Provide the (X, Y) coordinate of the cell's center where the given text is located.  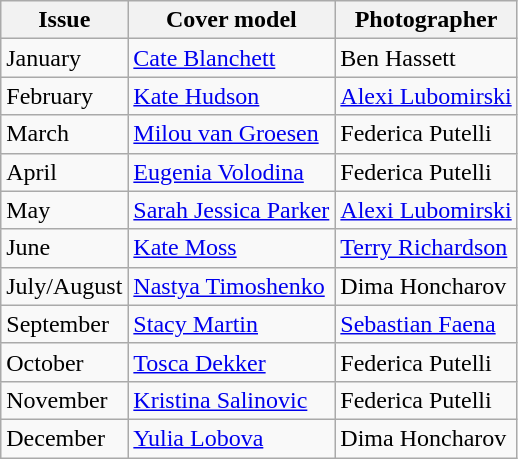
December (64, 438)
March (64, 134)
November (64, 400)
Stacy Martin (232, 324)
Kristina Salinovic (232, 400)
January (64, 58)
Ben Hassett (426, 58)
Kate Hudson (232, 96)
Cate Blanchett (232, 58)
May (64, 210)
Cover model (232, 20)
Milou van Groesen (232, 134)
Sebastian Faena (426, 324)
April (64, 172)
Terry Richardson (426, 248)
Yulia Lobova (232, 438)
Nastya Timoshenko (232, 286)
Kate Moss (232, 248)
Photographer (426, 20)
September (64, 324)
June (64, 248)
July/August (64, 286)
Issue (64, 20)
Tosca Dekker (232, 362)
October (64, 362)
Eugenia Volodina (232, 172)
Sarah Jessica Parker (232, 210)
February (64, 96)
